For the text-containing cell, return its midpoint in (X, Y) coordinate format. 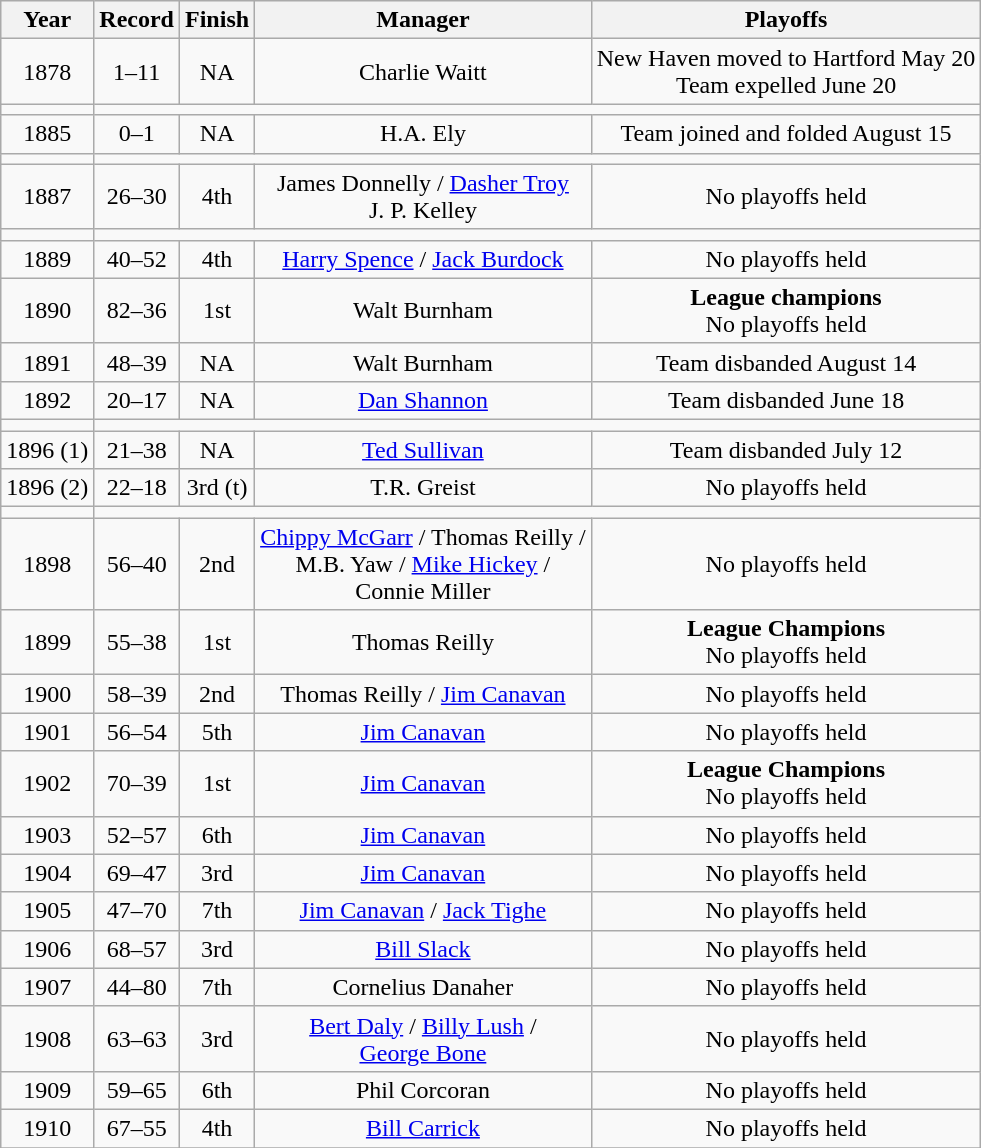
Dan Shannon (424, 400)
58–39 (137, 694)
Chippy McGarr / Thomas Reilly / M.B. Yaw / Mike Hickey / Connie Miller (424, 564)
1896 (1) (48, 449)
1902 (48, 784)
Cornelius Danaher (424, 987)
1908 (48, 1038)
56–40 (137, 564)
Finish (218, 20)
Phil Corcoran (424, 1090)
Team disbanded July 12 (786, 449)
1901 (48, 732)
47–70 (137, 911)
1889 (48, 259)
1907 (48, 987)
22–18 (137, 488)
1905 (48, 911)
67–55 (137, 1128)
Manager (424, 20)
1887 (48, 196)
Playoffs (786, 20)
1910 (48, 1128)
26–30 (137, 196)
Ted Sullivan (424, 449)
1–11 (137, 72)
League championsNo playoffs held (786, 310)
82–36 (137, 310)
T.R. Greist (424, 488)
1900 (48, 694)
52–57 (137, 835)
69–47 (137, 873)
1896 (2) (48, 488)
70–39 (137, 784)
63–63 (137, 1038)
20–17 (137, 400)
1899 (48, 642)
3rd (t) (218, 488)
21–38 (137, 449)
56–54 (137, 732)
James Donnelly / Dasher Troy J. P. Kelley (424, 196)
Bill Carrick (424, 1128)
1878 (48, 72)
Thomas Reilly (424, 642)
Bert Daly / Billy Lush / George Bone (424, 1038)
Bill Slack (424, 949)
Harry Spence / Jack Burdock (424, 259)
1904 (48, 873)
5th (218, 732)
1898 (48, 564)
44–80 (137, 987)
1885 (48, 134)
Charlie Waitt (424, 72)
40–52 (137, 259)
1906 (48, 949)
Team disbanded June 18 (786, 400)
68–57 (137, 949)
Thomas Reilly / Jim Canavan (424, 694)
55–38 (137, 642)
Record (137, 20)
59–65 (137, 1090)
0–1 (137, 134)
New Haven moved to Hartford May 20Team expelled June 20 (786, 72)
Jim Canavan / Jack Tighe (424, 911)
Team joined and folded August 15 (786, 134)
1890 (48, 310)
1892 (48, 400)
H.A. Ely (424, 134)
Year (48, 20)
48–39 (137, 362)
Team disbanded August 14 (786, 362)
1891 (48, 362)
1903 (48, 835)
1909 (48, 1090)
